Extract the (x, y) coordinate from the center of the cell holding the provided text.  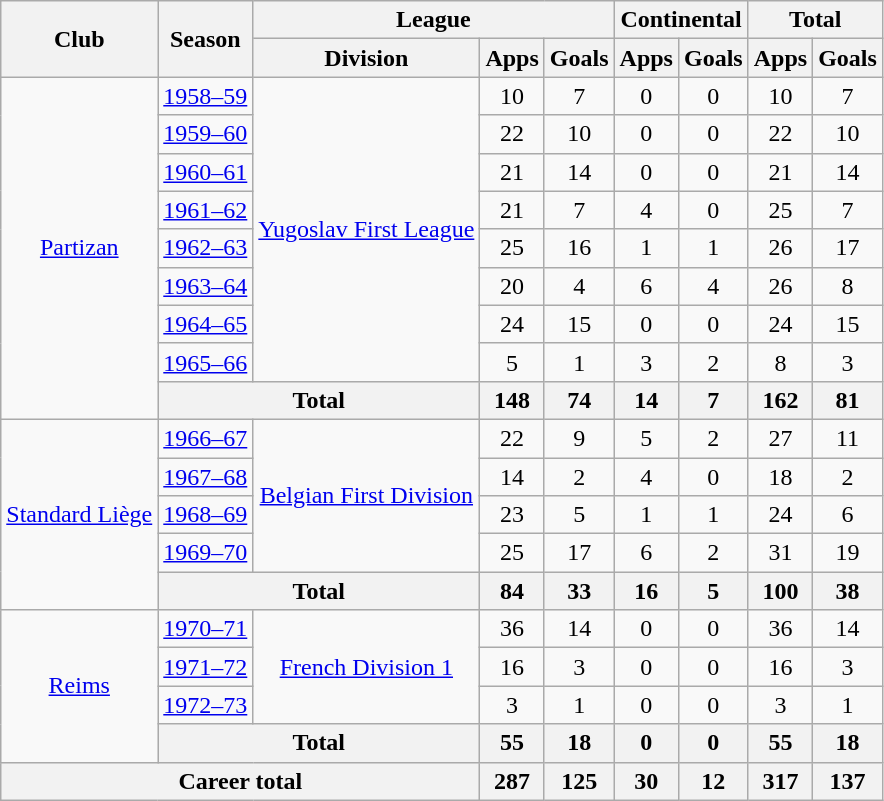
1966–67 (206, 438)
Yugoslav First League (366, 229)
1964–65 (206, 324)
162 (780, 400)
1963–64 (206, 286)
French Division 1 (366, 667)
9 (579, 438)
1969–70 (206, 553)
19 (848, 553)
100 (780, 591)
1971–72 (206, 667)
125 (579, 781)
12 (713, 781)
1962–63 (206, 248)
137 (848, 781)
11 (848, 438)
23 (512, 515)
Continental (681, 20)
Partizan (80, 248)
81 (848, 400)
33 (579, 591)
20 (512, 286)
Season (206, 39)
Club (80, 39)
1967–68 (206, 477)
1970–71 (206, 629)
1968–69 (206, 515)
27 (780, 438)
Career total (240, 781)
League (434, 20)
1961–62 (206, 210)
148 (512, 400)
Standard Liège (80, 514)
30 (646, 781)
84 (512, 591)
74 (579, 400)
1958–59 (206, 96)
287 (512, 781)
1972–73 (206, 705)
Division (366, 58)
Reims (80, 686)
1960–61 (206, 172)
1965–66 (206, 362)
317 (780, 781)
31 (780, 553)
38 (848, 591)
1959–60 (206, 134)
Belgian First Division (366, 495)
